Extract the [x, y] coordinate from the center of the cell holding the provided text.  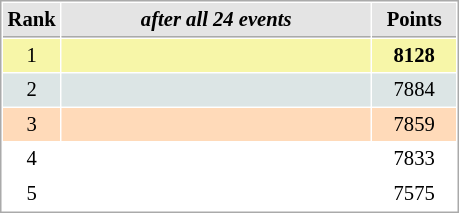
8128 [414, 56]
Rank [32, 20]
4 [32, 158]
3 [32, 124]
Points [414, 20]
7833 [414, 158]
7884 [414, 90]
after all 24 events [216, 20]
2 [32, 90]
5 [32, 194]
7575 [414, 194]
7859 [414, 124]
1 [32, 56]
